Pinpoint the cell where the given text exists, returning its (X, Y) midpoint coordinate. 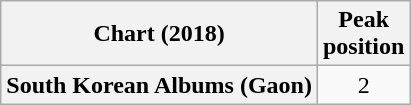
2 (363, 85)
Peakposition (363, 34)
Chart (2018) (160, 34)
South Korean Albums (Gaon) (160, 85)
